Determine the [X, Y] coordinate at the center of the cell enclosing the given text.  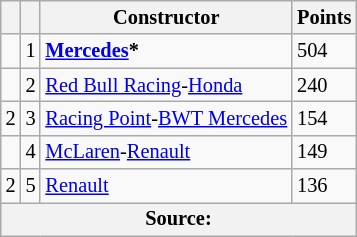
5 [31, 186]
Racing Point-BWT Mercedes [166, 118]
Source: [178, 219]
1 [31, 51]
Mercedes* [166, 51]
Renault [166, 186]
3 [31, 118]
Constructor [166, 17]
504 [324, 51]
136 [324, 186]
149 [324, 152]
240 [324, 85]
4 [31, 152]
McLaren-Renault [166, 152]
154 [324, 118]
Red Bull Racing-Honda [166, 85]
Points [324, 17]
